Scan for the cell matching the given text and deliver its [X, Y] coordinate at center. 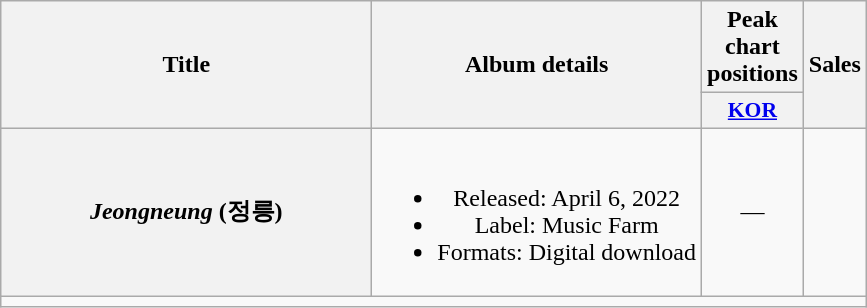
Album details [537, 65]
Released: April 6, 2022Label: Music FarmFormats: Digital download [537, 212]
KOR [753, 111]
Jeongneung (정릉) [186, 212]
Sales [834, 65]
Peak chart positions [753, 47]
— [753, 212]
Title [186, 65]
